Return [X, Y] of the center of cell containing provided text 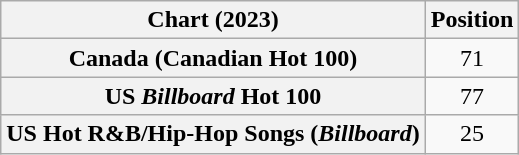
25 [472, 134]
Chart (2023) [213, 20]
US Hot R&B/Hip-Hop Songs (Billboard) [213, 134]
Position [472, 20]
71 [472, 58]
US Billboard Hot 100 [213, 96]
77 [472, 96]
Canada (Canadian Hot 100) [213, 58]
